Provide the (x, y) coordinate of the cell's center where the given text is located.  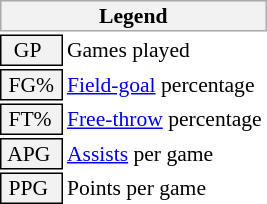
Free-throw percentage (166, 120)
FT% (31, 120)
Games played (166, 50)
FG% (31, 85)
GP (31, 50)
Legend (134, 16)
Assists per game (166, 154)
Field-goal percentage (166, 85)
Points per game (166, 188)
APG (31, 154)
PPG (31, 188)
